Output the (X, Y) coordinate of the center of the cell containing the given text.  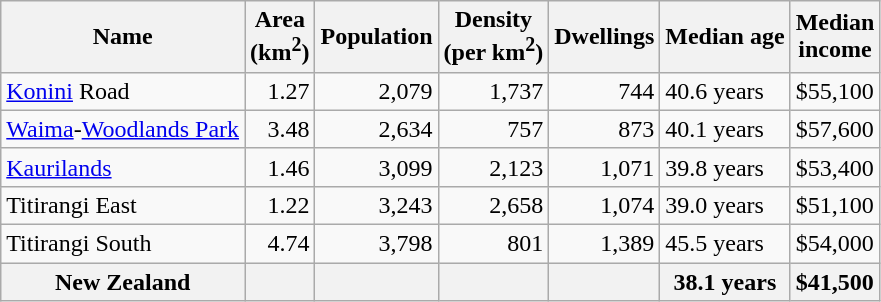
744 (604, 91)
3,243 (376, 205)
3,099 (376, 167)
1,737 (494, 91)
1,071 (604, 167)
Konini Road (123, 91)
$53,400 (835, 167)
2,123 (494, 167)
Population (376, 37)
45.5 years (725, 244)
Waima-Woodlands Park (123, 129)
4.74 (280, 244)
39.8 years (725, 167)
2,658 (494, 205)
2,634 (376, 129)
Titirangi South (123, 244)
Kaurilands (123, 167)
39.0 years (725, 205)
Density(per km2) (494, 37)
40.1 years (725, 129)
$57,600 (835, 129)
38.1 years (725, 282)
1,074 (604, 205)
Name (123, 37)
Dwellings (604, 37)
1.46 (280, 167)
757 (494, 129)
2,079 (376, 91)
3.48 (280, 129)
$41,500 (835, 282)
1.27 (280, 91)
Titirangi East (123, 205)
$54,000 (835, 244)
873 (604, 129)
New Zealand (123, 282)
Medianincome (835, 37)
$51,100 (835, 205)
Median age (725, 37)
Area(km2) (280, 37)
3,798 (376, 244)
1.22 (280, 205)
1,389 (604, 244)
$55,100 (835, 91)
40.6 years (725, 91)
801 (494, 244)
